Output the [X, Y] coordinate of the center of the cell containing the given text.  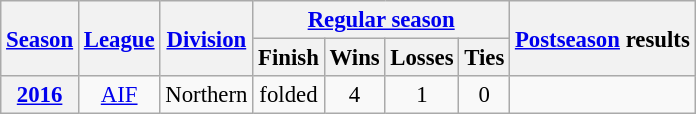
Northern [206, 95]
Postseason results [603, 38]
AIF [118, 95]
2016 [40, 95]
Finish [288, 58]
Ties [484, 58]
Division [206, 38]
0 [484, 95]
Regular season [382, 20]
Wins [354, 58]
League [118, 38]
Season [40, 38]
1 [422, 95]
4 [354, 95]
folded [288, 95]
Losses [422, 58]
